Locate the cell with the specified text and output its [X, Y] center coordinate. 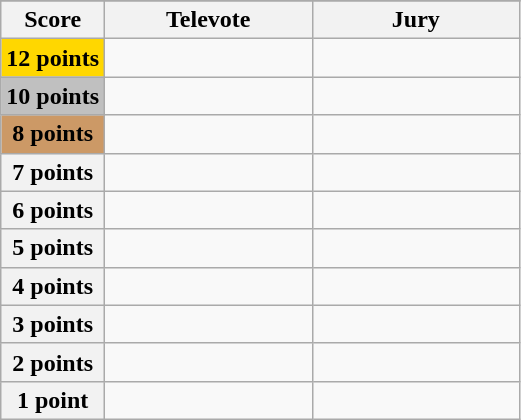
2 points [53, 362]
12 points [53, 58]
5 points [53, 248]
4 points [53, 286]
1 point [53, 400]
3 points [53, 324]
6 points [53, 210]
8 points [53, 134]
7 points [53, 172]
Televote [209, 20]
Jury [416, 20]
10 points [53, 96]
Score [53, 20]
